Locate the cell with the specified text and output its (x, y) center coordinate. 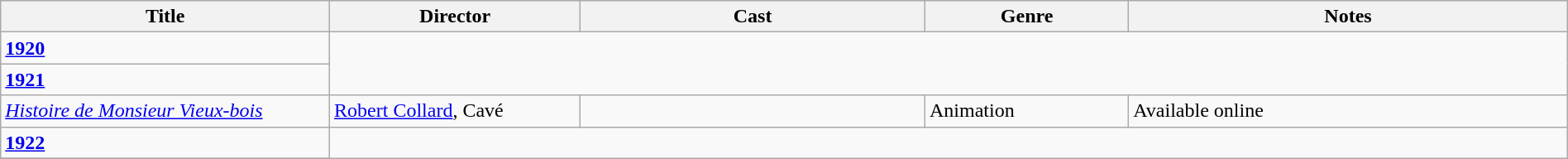
1920 (165, 48)
Title (165, 17)
1921 (165, 79)
Director (455, 17)
Notes (1348, 17)
Histoire de Monsieur Vieux-bois (165, 111)
Animation (1026, 111)
1922 (165, 142)
Cast (753, 17)
Robert Collard, Cavé (455, 111)
Available online (1348, 111)
Genre (1026, 17)
